Determine the (X, Y) coordinate at the center of the cell enclosing the given text.  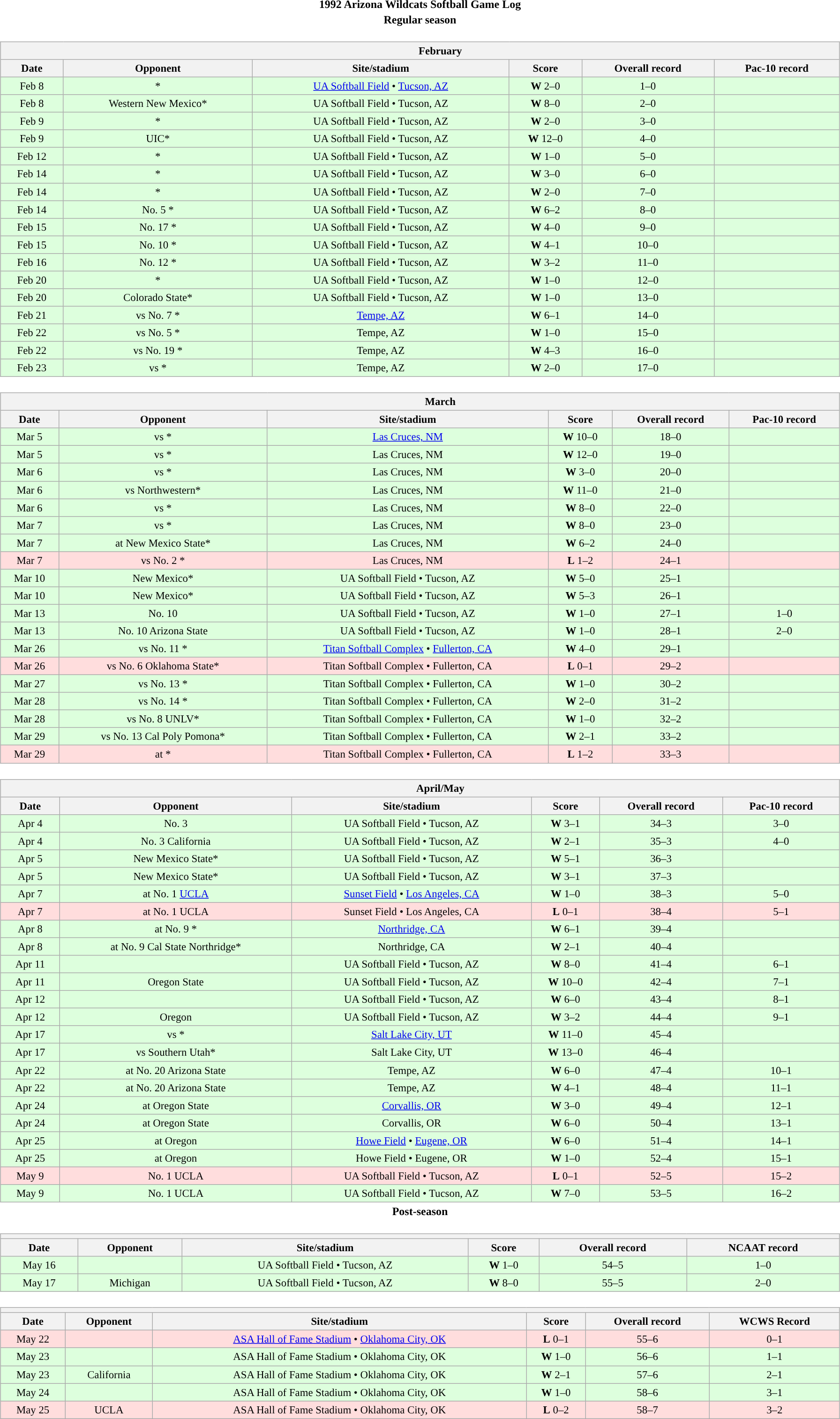
11–1 (781, 1088)
29–1 (670, 648)
16–0 (648, 350)
25–1 (670, 578)
23–0 (670, 525)
34–3 (661, 823)
50–4 (661, 1123)
18–0 (670, 437)
5–1 (781, 911)
9–0 (648, 227)
May 24 (33, 1392)
7–0 (648, 192)
20–0 (670, 472)
California (109, 1374)
9–1 (781, 1017)
UIC* (158, 139)
24–0 (670, 543)
15–2 (781, 1176)
W 4–3 (546, 350)
26–1 (670, 596)
38–3 (661, 894)
52–4 (661, 1158)
51–4 (661, 1141)
21–0 (670, 490)
3–1 (774, 1392)
February (420, 51)
53–5 (661, 1194)
15–1 (781, 1158)
Oregon State (176, 982)
Feb 12 (32, 157)
27–1 (670, 613)
35–3 (661, 841)
41–4 (661, 964)
43–4 (661, 999)
UCLA (109, 1410)
47–4 (661, 1070)
Feb 23 (32, 368)
52–5 (661, 1176)
No. 3 (176, 823)
29–2 (670, 666)
3–2 (774, 1410)
46–4 (661, 1052)
Oregon (176, 1017)
W 13–0 (565, 1052)
40–4 (661, 946)
Western New Mexico* (158, 104)
38–4 (661, 911)
44–4 (661, 1017)
32–2 (670, 719)
vs No. 13 * (163, 684)
2–1 (774, 1374)
Feb 21 (32, 315)
Feb 16 (32, 262)
57–6 (647, 1374)
19–0 (670, 455)
No. 17 * (158, 227)
8–0 (648, 210)
vs No. 7 * (158, 315)
56–6 (647, 1357)
at * (163, 754)
37–3 (661, 876)
17–0 (648, 368)
Mar 27 (30, 684)
vs Northwestern* (163, 490)
49–4 (661, 1105)
58–6 (647, 1392)
No. 10 Arizona State (163, 631)
vs No. 11 * (163, 648)
15–0 (648, 333)
14–1 (781, 1141)
39–4 (661, 929)
1–1 (774, 1357)
22–0 (670, 508)
May 16 (39, 1265)
36–3 (661, 858)
10–0 (648, 245)
31–2 (670, 701)
55–6 (647, 1339)
16–2 (781, 1194)
W 5–1 (565, 858)
April/May (420, 788)
55–5 (613, 1283)
L 0–2 (556, 1410)
No. 10 (163, 613)
6–1 (781, 964)
13–0 (648, 298)
at No. 9 Cal State Northridge* (176, 946)
vs No. 2 * (163, 560)
33–2 (670, 736)
30–2 (670, 684)
28–1 (670, 631)
vs No. 5 * (158, 333)
6–0 (648, 174)
0–1 (774, 1339)
No. 12 * (158, 262)
vs Southern Utah* (176, 1052)
58–7 (647, 1410)
24–1 (670, 560)
No. 10 * (158, 245)
11–0 (648, 262)
vs No. 14 * (163, 701)
W 5–0 (580, 578)
vs No. 19 * (158, 350)
W 7–0 (565, 1194)
W 5–3 (580, 596)
No. 3 California (176, 841)
vs No. 6 Oklahoma State* (163, 666)
48–4 (661, 1088)
NCAAT record (763, 1247)
March (420, 402)
Colorado State* (158, 298)
14–0 (648, 315)
at No. 9 * (176, 929)
7–1 (781, 982)
13–1 (781, 1123)
12–0 (648, 280)
33–3 (670, 754)
vs No. 8 UNLV* (163, 719)
May 25 (33, 1410)
WCWS Record (774, 1321)
45–4 (661, 1035)
42–4 (661, 982)
10–1 (781, 1070)
vs No. 13 Cal Poly Pomona* (163, 736)
8–1 (781, 999)
at New Mexico State* (163, 543)
Michigan (130, 1283)
May 22 (33, 1339)
54–5 (613, 1265)
12–1 (781, 1105)
May 17 (39, 1283)
No. 5 * (158, 210)
